Output the [x, y] coordinate of the center of the cell containing the given text.  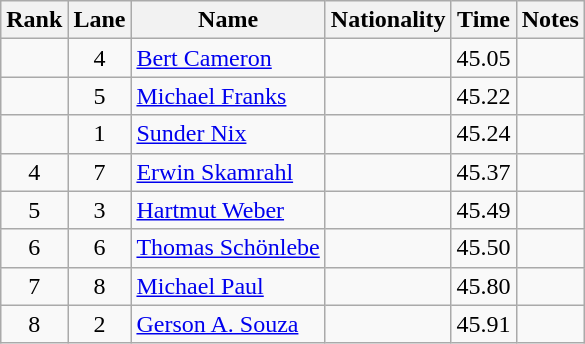
Thomas Schönlebe [228, 248]
45.49 [484, 210]
1 [100, 134]
45.91 [484, 324]
Time [484, 20]
45.22 [484, 96]
Bert Cameron [228, 58]
Erwin Skamrahl [228, 172]
Rank [34, 20]
45.50 [484, 248]
45.80 [484, 286]
3 [100, 210]
Lane [100, 20]
45.24 [484, 134]
Michael Paul [228, 286]
2 [100, 324]
Gerson A. Souza [228, 324]
45.37 [484, 172]
Nationality [388, 20]
45.05 [484, 58]
Hartmut Weber [228, 210]
Michael Franks [228, 96]
Notes [550, 20]
Sunder Nix [228, 134]
Name [228, 20]
